Detect which cell encompasses the target text, then output its (X, Y) center coordinate. 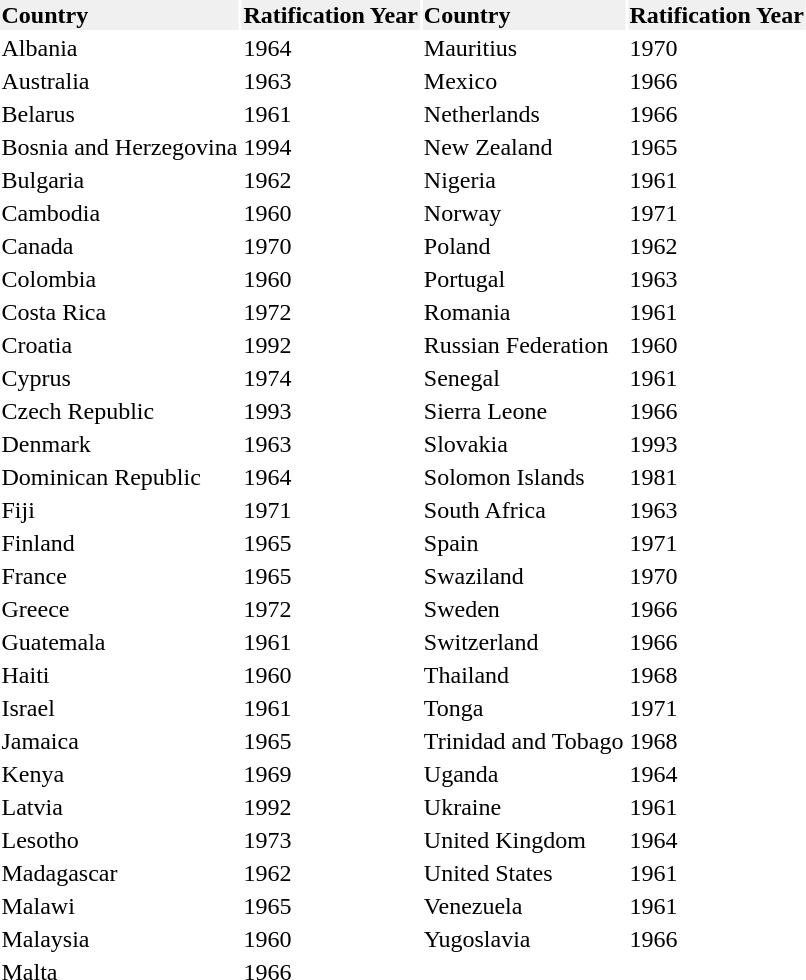
Thailand (524, 675)
Senegal (524, 378)
Mexico (524, 81)
Czech Republic (120, 411)
Slovakia (524, 444)
Uganda (524, 774)
Sweden (524, 609)
1973 (330, 840)
Denmark (120, 444)
Switzerland (524, 642)
Nigeria (524, 180)
New Zealand (524, 147)
Cambodia (120, 213)
Croatia (120, 345)
Romania (524, 312)
1969 (330, 774)
Haiti (120, 675)
Dominican Republic (120, 477)
Ukraine (524, 807)
Bosnia and Herzegovina (120, 147)
Norway (524, 213)
Russian Federation (524, 345)
Australia (120, 81)
Jamaica (120, 741)
Sierra Leone (524, 411)
Poland (524, 246)
Portugal (524, 279)
Latvia (120, 807)
Belarus (120, 114)
1974 (330, 378)
Solomon Islands (524, 477)
1981 (716, 477)
Swaziland (524, 576)
Bulgaria (120, 180)
United Kingdom (524, 840)
Costa Rica (120, 312)
Yugoslavia (524, 939)
Finland (120, 543)
Madagascar (120, 873)
Guatemala (120, 642)
Fiji (120, 510)
Lesotho (120, 840)
Greece (120, 609)
Mauritius (524, 48)
Trinidad and Tobago (524, 741)
Tonga (524, 708)
Venezuela (524, 906)
Colombia (120, 279)
Netherlands (524, 114)
Albania (120, 48)
France (120, 576)
Israel (120, 708)
Canada (120, 246)
Spain (524, 543)
Malaysia (120, 939)
Kenya (120, 774)
United States (524, 873)
Cyprus (120, 378)
1994 (330, 147)
Malawi (120, 906)
South Africa (524, 510)
